Search for the cell housing the specified text and yield its [X, Y] center coordinate. 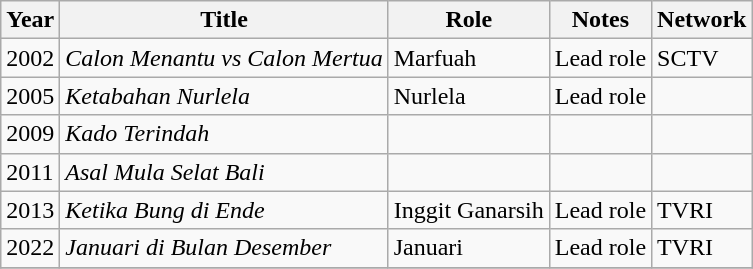
2009 [30, 134]
Marfuah [468, 58]
Ketabahan Nurlela [224, 96]
2005 [30, 96]
Inggit Ganarsih [468, 210]
Januari di Bulan Desember [224, 248]
2002 [30, 58]
Notes [600, 20]
Network [702, 20]
Role [468, 20]
Ketika Bung di Ende [224, 210]
Year [30, 20]
Nurlela [468, 96]
2013 [30, 210]
2011 [30, 172]
Title [224, 20]
Kado Terindah [224, 134]
Januari [468, 248]
SCTV [702, 58]
2022 [30, 248]
Asal Mula Selat Bali [224, 172]
Calon Menantu vs Calon Mertua [224, 58]
